Identify which cell holds the provided text, then report its (x, y) central coordinate. 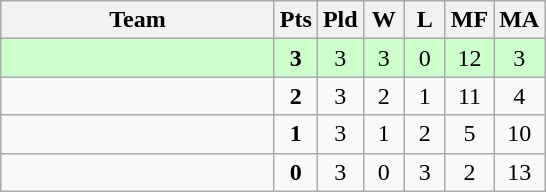
Team (138, 20)
L (424, 20)
Pts (296, 20)
W (384, 20)
5 (469, 134)
MA (520, 20)
MF (469, 20)
11 (469, 96)
4 (520, 96)
12 (469, 58)
Pld (340, 20)
13 (520, 172)
10 (520, 134)
